For the text-containing cell, return its midpoint in (X, Y) coordinate format. 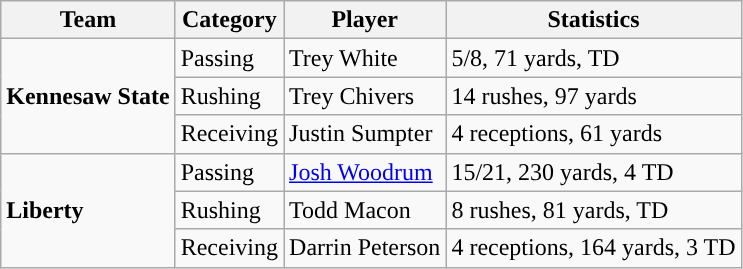
Player (365, 20)
Statistics (594, 20)
14 rushes, 97 yards (594, 96)
Kennesaw State (88, 96)
Trey White (365, 58)
Justin Sumpter (365, 134)
4 receptions, 164 yards, 3 TD (594, 248)
Liberty (88, 210)
4 receptions, 61 yards (594, 134)
Josh Woodrum (365, 172)
15/21, 230 yards, 4 TD (594, 172)
Todd Macon (365, 210)
Category (229, 20)
8 rushes, 81 yards, TD (594, 210)
Team (88, 20)
5/8, 71 yards, TD (594, 58)
Trey Chivers (365, 96)
Darrin Peterson (365, 248)
